Detect which cell encompasses the target text, then output its [x, y] center coordinate. 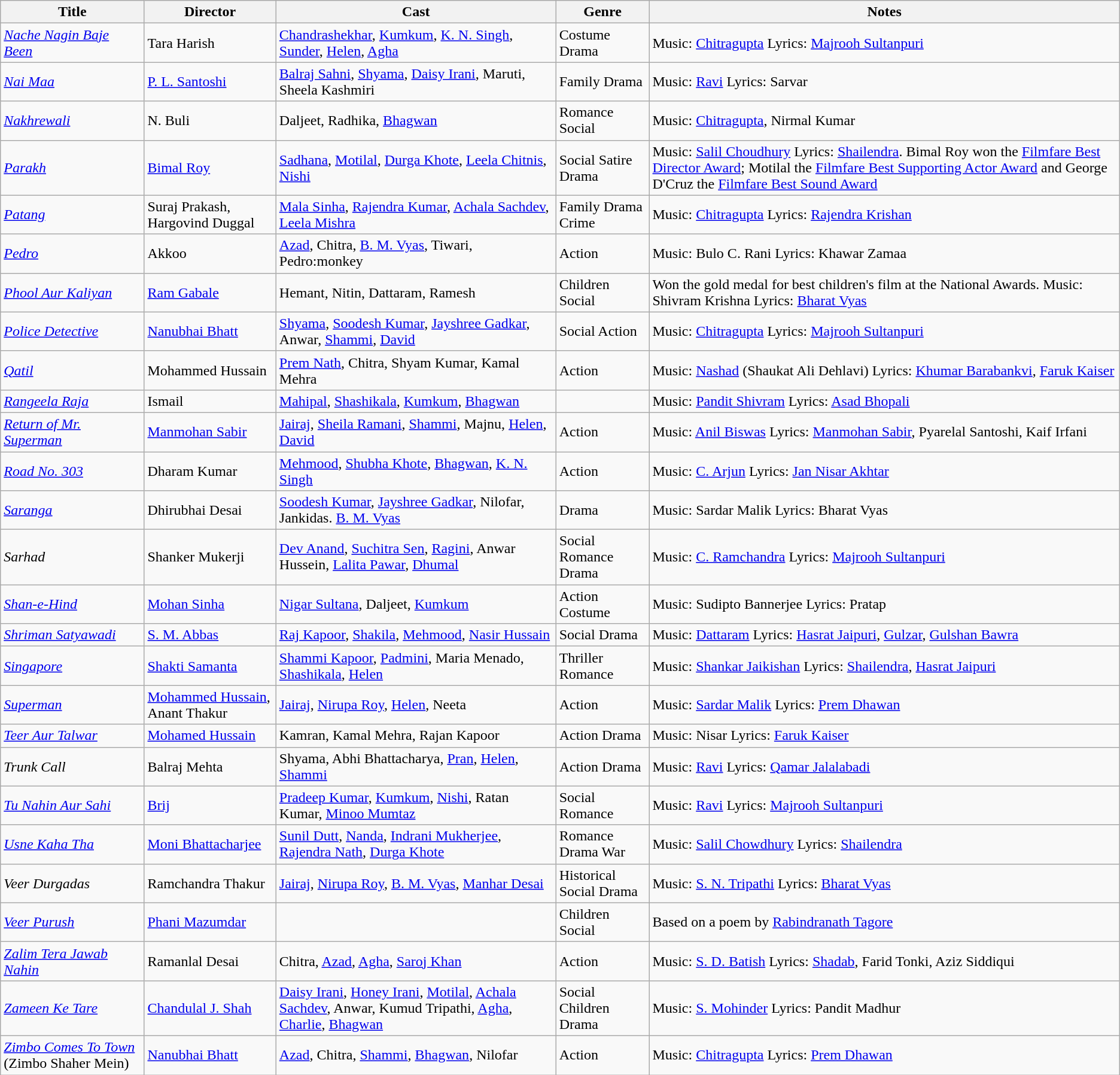
Sunil Dutt, Nanda, Indrani Mukherjee, Rajendra Nath, Durga Khote [416, 844]
Rangeela Raja [72, 401]
Family Drama [602, 81]
Jairaj, Sheila Ramani, Shammi, Majnu, Helen, David [416, 432]
Daisy Irani, Honey Irani, Motilal, Achala Sachdev, Anwar, Kumud Tripathi, Agha, Charlie, Bhagwan [416, 1008]
Hemant, Nitin, Dattaram, Ramesh [416, 292]
Music: S. Mohinder Lyrics: Pandit Madhur [884, 1008]
Singapore [72, 666]
Trunk Call [72, 766]
Thriller Romance [602, 666]
N. Buli [210, 121]
Jairaj, Nirupa Roy, Helen, Neeta [416, 705]
Veer Durgadas [72, 883]
Teer Aur Talwar [72, 736]
Family Drama Crime [602, 214]
Phool Aur Kaliyan [72, 292]
Patang [72, 214]
Romance Drama War [602, 844]
Sarhad [72, 557]
Music: Nisar Lyrics: Faruk Kaiser [884, 736]
Social Action [602, 332]
Music: Ravi Lyrics: Sarvar [884, 81]
Veer Purush [72, 922]
Qatil [72, 370]
Akkoo [210, 254]
Parakh [72, 168]
Costume Drama [602, 43]
Dhirubhai Desai [210, 510]
P. L. Santoshi [210, 81]
Music: Sudipto Bannerjee Lyrics: Pratap [884, 605]
Music: C. Arjun Lyrics: Jan Nisar Akhtar [884, 470]
Mahipal, Shashikala, Kumkum, Bhagwan [416, 401]
Return of Mr. Superman [72, 432]
Zimbo Comes To Town (Zimbo Shaher Mein) [72, 1055]
Chitra, Azad, Agha, Saroj Khan [416, 961]
Zameen Ke Tare [72, 1008]
Social Satire Drama [602, 168]
Azad, Chitra, Shammi, Bhagwan, Nilofar [416, 1055]
Ramanlal Desai [210, 961]
Music: Sardar Malik Lyrics: Prem Dhawan [884, 705]
Dev Anand, Suchitra Sen, Ragini, Anwar Hussein, Lalita Pawar, Dhumal [416, 557]
Police Detective [72, 332]
Romance Social [602, 121]
Soodesh Kumar, Jayshree Gadkar, Nilofar, Jankidas. B. M. Vyas [416, 510]
Azad, Chitra, B. M. Vyas, Tiwari, Pedro:monkey [416, 254]
Shan-e-Hind [72, 605]
Music: S. D. Batish Lyrics: Shadab, Farid Tonki, Aziz Siddiqui [884, 961]
Mohammed Hussain [210, 370]
Music: Nashad (Shaukat Ali Dehlavi) Lyrics: Khumar Barabankvi, Faruk Kaiser [884, 370]
Pedro [72, 254]
Prem Nath, Chitra, Shyam Kumar, Kamal Mehra [416, 370]
Mohamed Hussain [210, 736]
Raj Kapoor, Shakila, Mehmood, Nasir Hussain [416, 635]
Tu Nahin Aur Sahi [72, 806]
Usne Kaha Tha [72, 844]
Mohan Sinha [210, 605]
Mohammed Hussain, Anant Thakur [210, 705]
Music: Shankar Jaikishan Lyrics: Shailendra, Hasrat Jaipuri [884, 666]
Nigar Sultana, Daljeet, Kumkum [416, 605]
Chandulal J. Shah [210, 1008]
Tara Harish [210, 43]
Social Romance [602, 806]
Cast [416, 12]
Music: S. N. Tripathi Lyrics: Bharat Vyas [884, 883]
Superman [72, 705]
Ram Gabale [210, 292]
Shanker Mukerji [210, 557]
Ramchandra Thakur [210, 883]
Nai Maa [72, 81]
Bimal Roy [210, 168]
Shriman Satyawadi [72, 635]
Based on a poem by Rabindranath Tagore [884, 922]
Pradeep Kumar, Kumkum, Nishi, Ratan Kumar, Minoo Mumtaz [416, 806]
Music: Pandit Shivram Lyrics: Asad Bhopali [884, 401]
Sadhana, Motilal, Durga Khote, Leela Chitnis, Nishi [416, 168]
Saranga [72, 510]
Brij [210, 806]
Genre [602, 12]
Mehmood, Shubha Khote, Bhagwan, K. N. Singh [416, 470]
Music: Sardar Malik Lyrics: Bharat Vyas [884, 510]
Ismail [210, 401]
S. M. Abbas [210, 635]
Historical Social Drama [602, 883]
Nache Nagin Baje Been [72, 43]
Music: Chitragupta, Nirmal Kumar [884, 121]
Mala Sinha, Rajendra Kumar, Achala Sachdev, Leela Mishra [416, 214]
Music: Anil Biswas Lyrics: Manmohan Sabir, Pyarelal Santoshi, Kaif Irfani [884, 432]
Jairaj, Nirupa Roy, B. M. Vyas, Manhar Desai [416, 883]
Music: C. Ramchandra Lyrics: Majrooh Sultanpuri [884, 557]
Dharam Kumar [210, 470]
Manmohan Sabir [210, 432]
Notes [884, 12]
Shammi Kapoor, Padmini, Maria Menado, Shashikala, Helen [416, 666]
Social Drama [602, 635]
Shakti Samanta [210, 666]
Action Costume [602, 605]
Music: Chitragupta Lyrics: Prem Dhawan [884, 1055]
Balraj Mehta [210, 766]
Nakhrewali [72, 121]
Director [210, 12]
Won the gold medal for best children's film at the National Awards. Music: Shivram Krishna Lyrics: Bharat Vyas [884, 292]
Kamran, Kamal Mehra, Rajan Kapoor [416, 736]
Music: Ravi Lyrics: Qamar Jalalabadi [884, 766]
Shyama, Soodesh Kumar, Jayshree Gadkar, Anwar, Shammi, David [416, 332]
Balraj Sahni, Shyama, Daisy Irani, Maruti, Sheela Kashmiri [416, 81]
Zalim Tera Jawab Nahin [72, 961]
Music: Bulo C. Rani Lyrics: Khawar Zamaa [884, 254]
Music: Chitragupta Lyrics: Rajendra Krishan [884, 214]
Music: Dattaram Lyrics: Hasrat Jaipuri, Gulzar, Gulshan Bawra [884, 635]
Music: Ravi Lyrics: Majrooh Sultanpuri [884, 806]
Social Children Drama [602, 1008]
Daljeet, Radhika, Bhagwan [416, 121]
Suraj Prakash, Hargovind Duggal [210, 214]
Shyama, Abhi Bhattacharya, Pran, Helen, Shammi [416, 766]
Drama [602, 510]
Phani Mazumdar [210, 922]
Chandrashekhar, Kumkum, K. N. Singh, Sunder, Helen, Agha [416, 43]
Music: Salil Chowdhury Lyrics: Shailendra [884, 844]
Moni Bhattacharjee [210, 844]
Title [72, 12]
Road No. 303 [72, 470]
Social Romance Drama [602, 557]
